Find where the given text appears and provide that cell's center as [x, y] coordinate. 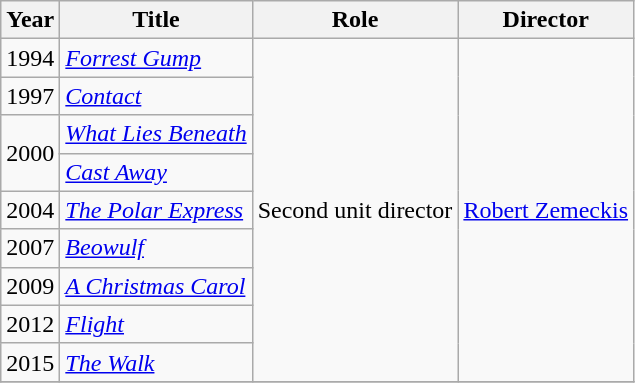
A Christmas Carol [156, 286]
2007 [30, 248]
1994 [30, 58]
Contact [156, 96]
2004 [30, 210]
Second unit director [355, 210]
Role [355, 20]
2015 [30, 362]
1997 [30, 96]
Cast Away [156, 172]
Director [546, 20]
Forrest Gump [156, 58]
The Polar Express [156, 210]
Title [156, 20]
Robert Zemeckis [546, 210]
Beowulf [156, 248]
What Lies Beneath [156, 134]
2012 [30, 324]
2009 [30, 286]
Year [30, 20]
The Walk [156, 362]
Flight [156, 324]
2000 [30, 153]
